Locate the cell with the specified text and output its (x, y) center coordinate. 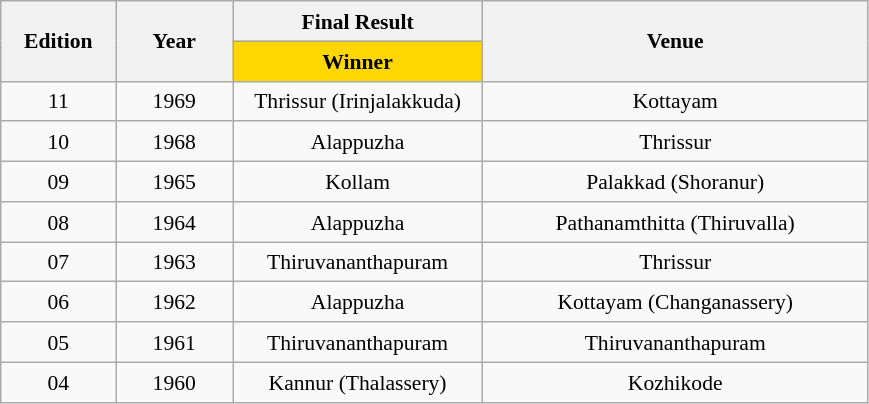
Thrissur (Irinjalakkuda) (357, 101)
1963 (174, 262)
04 (58, 382)
Palakkad (Shoranur) (676, 182)
1969 (174, 101)
Year (174, 41)
11 (58, 101)
1964 (174, 222)
1961 (174, 342)
07 (58, 262)
Final Result (357, 21)
Pathanamthitta (Thiruvalla) (676, 222)
Edition (58, 41)
Kottayam (Changanassery) (676, 302)
10 (58, 142)
Kollam (357, 182)
1962 (174, 302)
1965 (174, 182)
1968 (174, 142)
06 (58, 302)
09 (58, 182)
Kannur (Thalassery) (357, 382)
Venue (676, 41)
Winner (357, 61)
Kozhikode (676, 382)
08 (58, 222)
05 (58, 342)
Kottayam (676, 101)
1960 (174, 382)
